Determine the [x, y] coordinate at the center of the cell enclosing the given text.  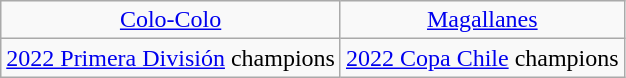
Magallanes [482, 20]
2022 Primera División champions [171, 58]
Colo-Colo [171, 20]
2022 Copa Chile champions [482, 58]
